Identify which cell holds the provided text, then report its [X, Y] central coordinate. 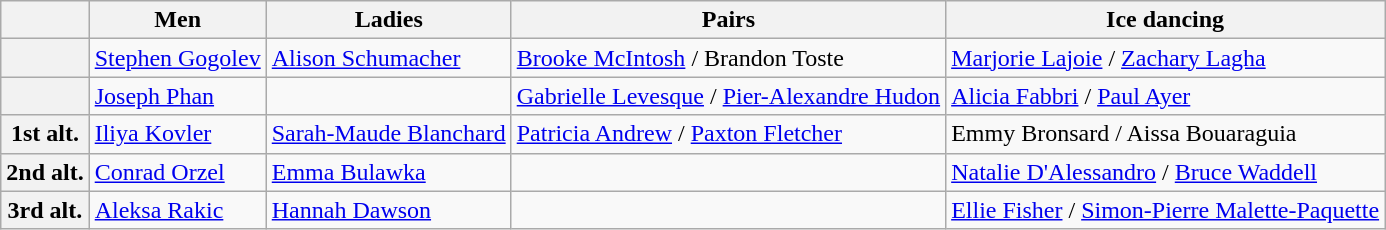
Joseph Phan [178, 96]
Ice dancing [1166, 20]
2nd alt. [45, 172]
Natalie D'Alessandro / Bruce Waddell [1166, 172]
Stephen Gogolev [178, 58]
Ellie Fisher / Simon-Pierre Malette-Paquette [1166, 210]
Conrad Orzel [178, 172]
Iliya Kovler [178, 134]
Alison Schumacher [388, 58]
1st alt. [45, 134]
3rd alt. [45, 210]
Gabrielle Levesque / Pier-Alexandre Hudon [728, 96]
Aleksa Rakic [178, 210]
Marjorie Lajoie / Zachary Lagha [1166, 58]
Alicia Fabbri / Paul Ayer [1166, 96]
Ladies [388, 20]
Emmy Bronsard / Aissa Bouaraguia [1166, 134]
Brooke McIntosh / Brandon Toste [728, 58]
Emma Bulawka [388, 172]
Patricia Andrew / Paxton Fletcher [728, 134]
Pairs [728, 20]
Men [178, 20]
Sarah-Maude Blanchard [388, 134]
Hannah Dawson [388, 210]
